Identify which cell holds the provided text, then report its (X, Y) central coordinate. 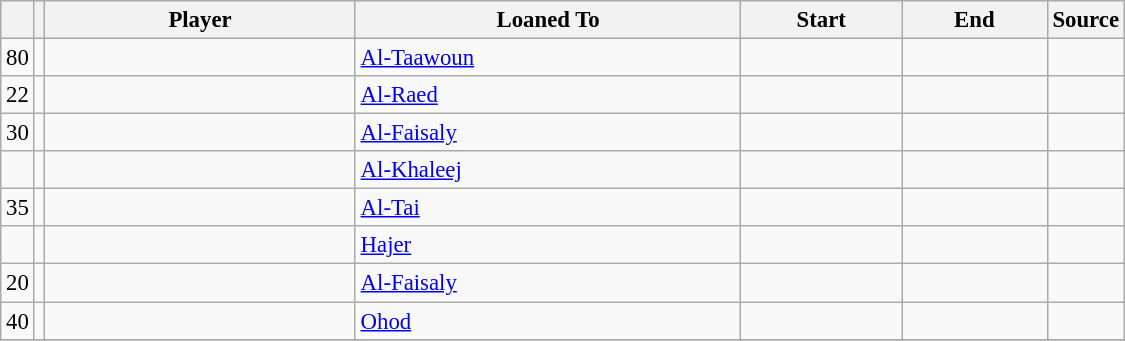
Loaned To (548, 20)
Ohod (548, 321)
Start (822, 20)
Player (200, 20)
22 (18, 95)
20 (18, 283)
Hajer (548, 245)
End (975, 20)
35 (18, 208)
Source (1086, 20)
80 (18, 58)
30 (18, 133)
Al-Khaleej (548, 170)
Al-Tai (548, 208)
40 (18, 321)
Al-Raed (548, 95)
Al-Taawoun (548, 58)
